Search for the cell housing the specified text and yield its [x, y] center coordinate. 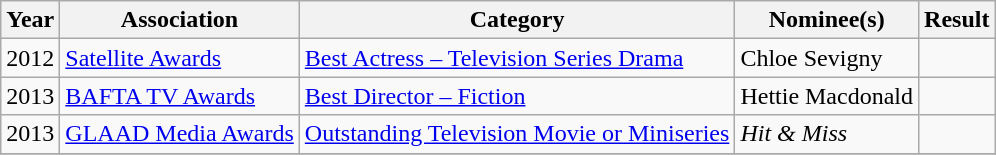
Result [957, 20]
Outstanding Television Movie or Miniseries [517, 134]
GLAAD Media Awards [180, 134]
Best Actress – Television Series Drama [517, 58]
Satellite Awards [180, 58]
Hettie Macdonald [827, 96]
2012 [30, 58]
Chloe Sevigny [827, 58]
Hit & Miss [827, 134]
Best Director – Fiction [517, 96]
BAFTA TV Awards [180, 96]
Year [30, 20]
Association [180, 20]
Category [517, 20]
Nominee(s) [827, 20]
